Locate the cell with the specified text and output its [X, Y] center coordinate. 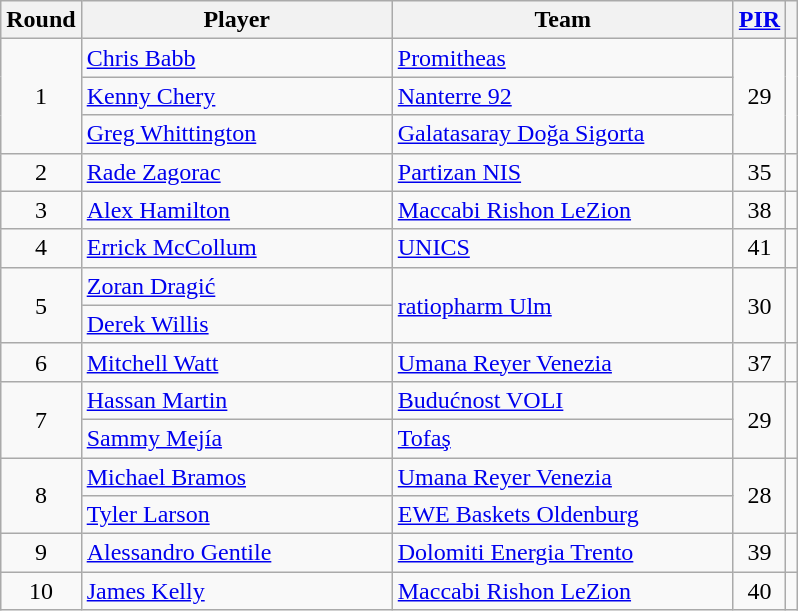
ratiopharm Ulm [562, 305]
EWE Baskets Oldenburg [562, 515]
10 [41, 591]
1 [41, 96]
Mitchell Watt [236, 362]
Tyler Larson [236, 515]
7 [41, 419]
Michael Bramos [236, 477]
PIR [759, 20]
Promitheas [562, 58]
28 [759, 496]
40 [759, 591]
Hassan Martin [236, 400]
Alessandro Gentile [236, 553]
Kenny Chery [236, 96]
Tofaş [562, 438]
Dolomiti Energia Trento [562, 553]
Budućnost VOLI [562, 400]
4 [41, 248]
Alex Hamilton [236, 210]
James Kelly [236, 591]
Nanterre 92 [562, 96]
3 [41, 210]
Zoran Dragić [236, 286]
37 [759, 362]
Rade Zagorac [236, 172]
Galatasaray Doğa Sigorta [562, 134]
UNICS [562, 248]
Sammy Mejía [236, 438]
2 [41, 172]
30 [759, 305]
38 [759, 210]
Errick McCollum [236, 248]
39 [759, 553]
Round [41, 20]
6 [41, 362]
5 [41, 305]
Chris Babb [236, 58]
Team [562, 20]
Partizan NIS [562, 172]
Greg Whittington [236, 134]
8 [41, 496]
41 [759, 248]
Player [236, 20]
Derek Willis [236, 324]
9 [41, 553]
35 [759, 172]
